Provide the (X, Y) coordinate of the cell's center where the given text is located.  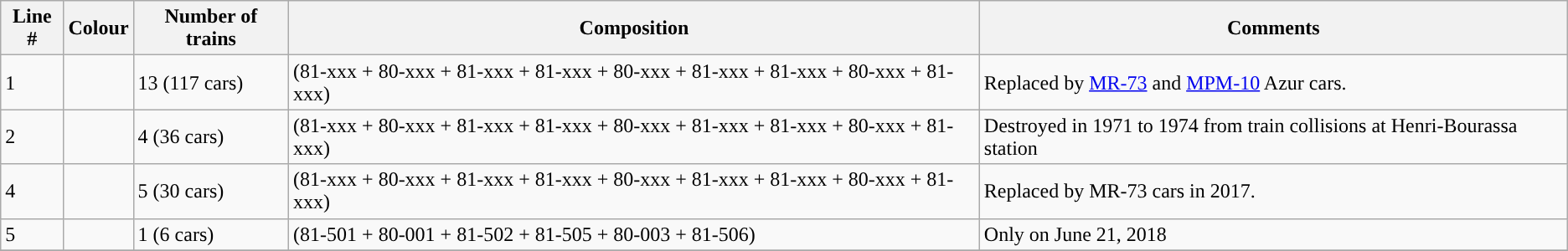
Only on June 21, 2018 (1273, 234)
Line # (32, 28)
1 (32, 82)
Replaced by MR-73 cars in 2017. (1273, 191)
1 (6 cars) (211, 234)
4 (36 cars) (211, 137)
Comments (1273, 28)
Replaced by MR-73 and MPM-10 Azur cars. (1273, 82)
4 (32, 191)
Destroyed in 1971 to 1974 from train collisions at Henri-Bourassa station (1273, 137)
Number of trains (211, 28)
(81-501 + 80-001 + 81-502 + 81-505 + 80-003 + 81-506) (635, 234)
5 (30 cars) (211, 191)
Composition (635, 28)
13 (117 cars) (211, 82)
Colour (99, 28)
5 (32, 234)
2 (32, 137)
